For the text-containing cell, return its midpoint in [X, Y] coordinate format. 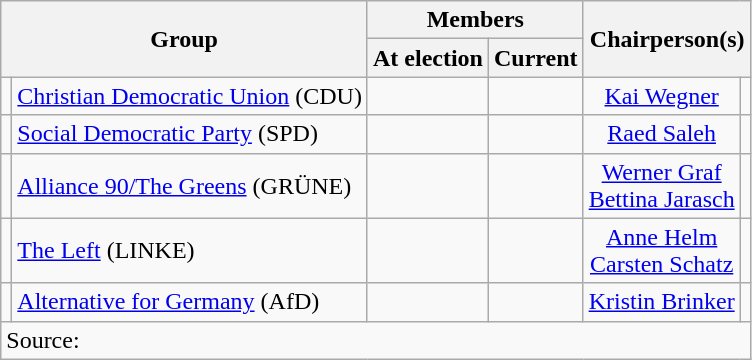
Kai Wegner [662, 96]
Werner GrafBettina Jarasch [662, 186]
Raed Saleh [662, 134]
Chairperson(s) [667, 39]
Social Democratic Party (SPD) [190, 134]
Christian Democratic Union (CDU) [190, 96]
Alternative for Germany (AfD) [190, 302]
Alliance 90/The Greens (GRÜNE) [190, 186]
Members [475, 20]
Source: [376, 340]
Current [536, 58]
Group [184, 39]
Anne HelmCarsten Schatz [662, 250]
The Left (LINKE) [190, 250]
Kristin Brinker [662, 302]
At election [428, 58]
